For the text-containing cell, return its midpoint in (X, Y) coordinate format. 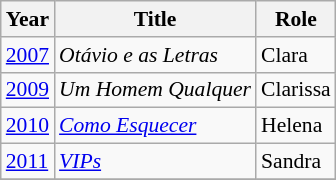
Helena (296, 126)
Otávio e as Letras (155, 55)
VIPs (155, 162)
Clara (296, 55)
Um Homem Qualquer (155, 90)
Clarissa (296, 90)
Sandra (296, 162)
Role (296, 19)
Year (28, 19)
Title (155, 19)
2011 (28, 162)
2007 (28, 55)
2010 (28, 126)
Como Esquecer (155, 126)
2009 (28, 90)
